Return [x, y] of the center of cell containing provided text 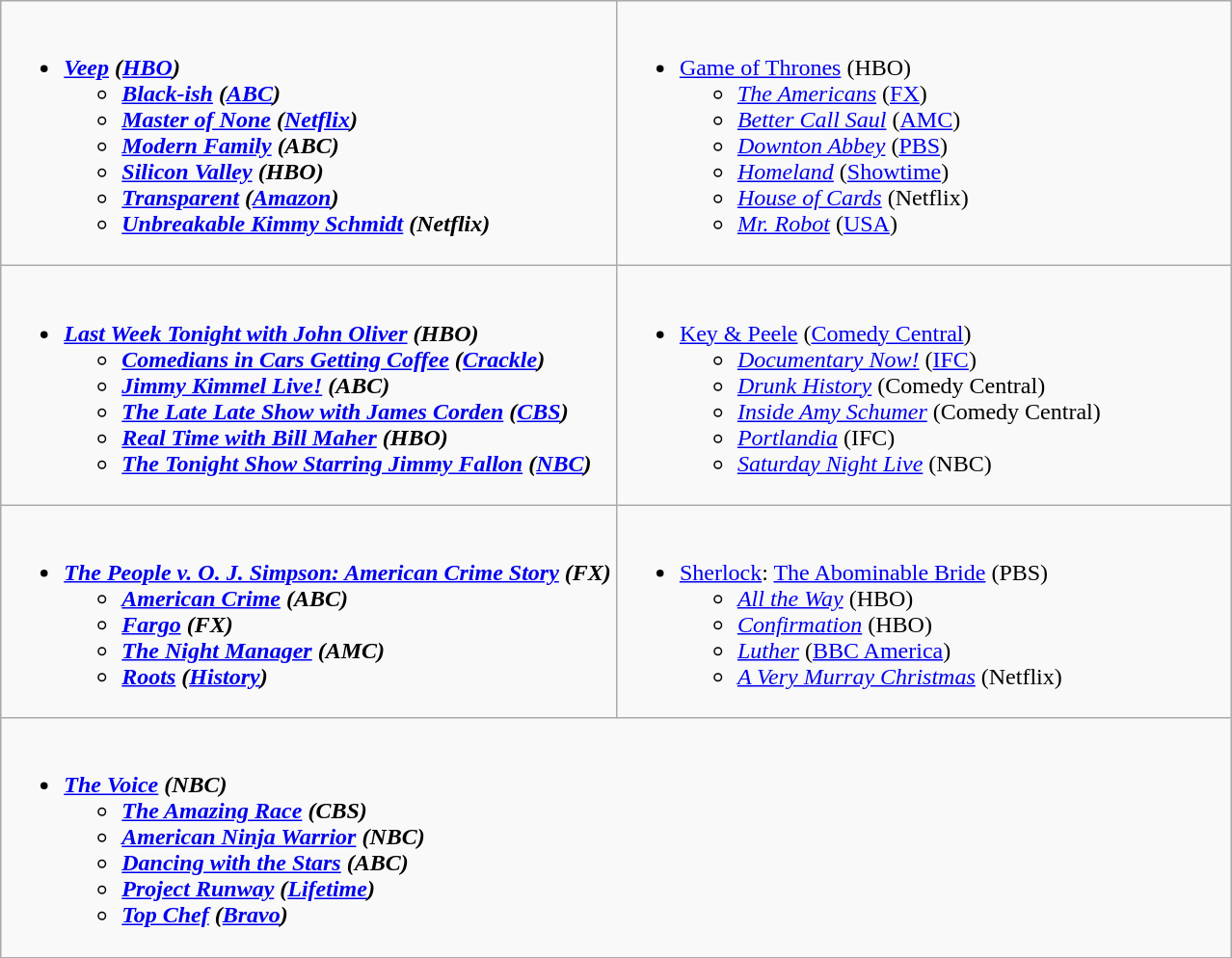
The Voice (NBC)The Amazing Race (CBS)American Ninja Warrior (NBC)Dancing with the Stars (ABC)Project Runway (Lifetime)Top Chef (Bravo) [617, 838]
Sherlock: The Abominable Bride (PBS)All the Way (HBO)Confirmation (HBO)Luther (BBC America)A Very Murray Christmas (Netflix) [924, 611]
The People v. O. J. Simpson: American Crime Story (FX)American Crime (ABC)Fargo (FX)The Night Manager (AMC)Roots (History) [308, 611]
Veep (HBO)Black-ish (ABC)Master of None (Netflix)Modern Family (ABC)Silicon Valley (HBO)Transparent (Amazon)Unbreakable Kimmy Schmidt (Netflix) [308, 133]
Game of Thrones (HBO)The Americans (FX)Better Call Saul (AMC)Downton Abbey (PBS)Homeland (Showtime)House of Cards (Netflix)Mr. Robot (USA) [924, 133]
